Search for the cell housing the specified text and yield its [X, Y] center coordinate. 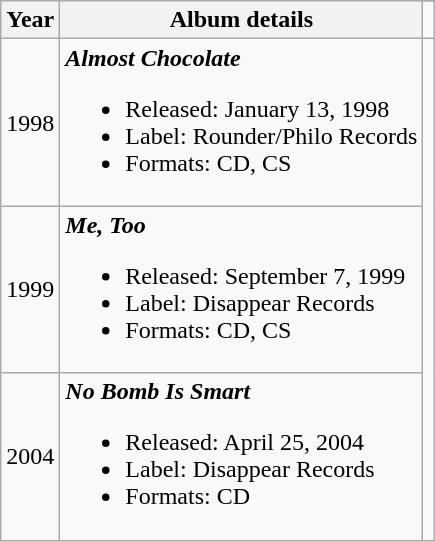
Album details [242, 20]
Me, TooReleased: September 7, 1999Label: Disappear RecordsFormats: CD, CS [242, 290]
1998 [30, 122]
2004 [30, 456]
Almost ChocolateReleased: January 13, 1998Label: Rounder/Philo RecordsFormats: CD, CS [242, 122]
Year [30, 20]
1999 [30, 290]
No Bomb Is SmartReleased: April 25, 2004Label: Disappear RecordsFormats: CD [242, 456]
